Detect which cell encompasses the target text, then output its (X, Y) center coordinate. 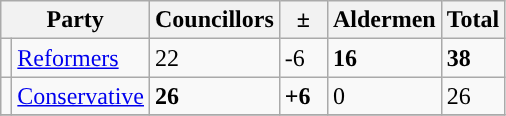
22 (215, 58)
Conservative (81, 96)
Total (473, 20)
Aldermen (384, 20)
-6 (303, 58)
± (303, 20)
0 (384, 96)
16 (384, 58)
Councillors (215, 20)
Party (76, 20)
38 (473, 58)
+6 (303, 96)
Reformers (81, 58)
